Locate the cell with the specified text and output its [x, y] center coordinate. 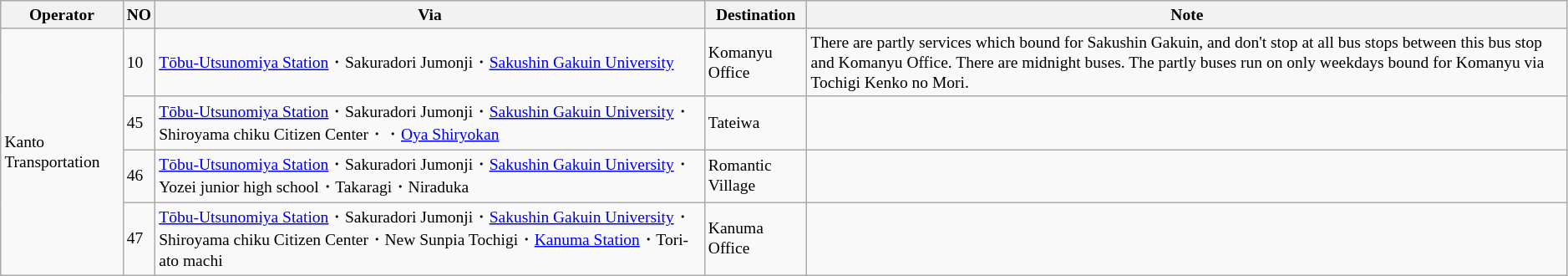
Komanyu Office [755, 62]
Tōbu-Utsunomiya Station・Sakuradori Jumonji・Sakushin Gakuin University・Yozei junior high school・Takaragi・Niraduka [430, 176]
Tōbu-Utsunomiya Station・Sakuradori Jumonji・Sakushin Gakuin University・Shiroyama chiku Citizen Center・New Sunpia Tochigi・Kanuma Station・Tori-ato machi [430, 239]
Via [430, 15]
47 [139, 239]
Tateiwa [755, 122]
Tōbu-Utsunomiya Station・Sakuradori Jumonji・Sakushin Gakuin University・Shiroyama chiku Citizen Center・・Oya Shiryokan [430, 122]
46 [139, 176]
Operator [62, 15]
Romantic Village [755, 176]
Note [1187, 15]
Tōbu-Utsunomiya Station・Sakuradori Jumonji・Sakushin Gakuin University [430, 62]
Kanuma Office [755, 239]
Destination [755, 15]
Kanto Transportation [62, 152]
NO [139, 15]
45 [139, 122]
10 [139, 62]
